Search for the cell housing the specified text and yield its (x, y) center coordinate. 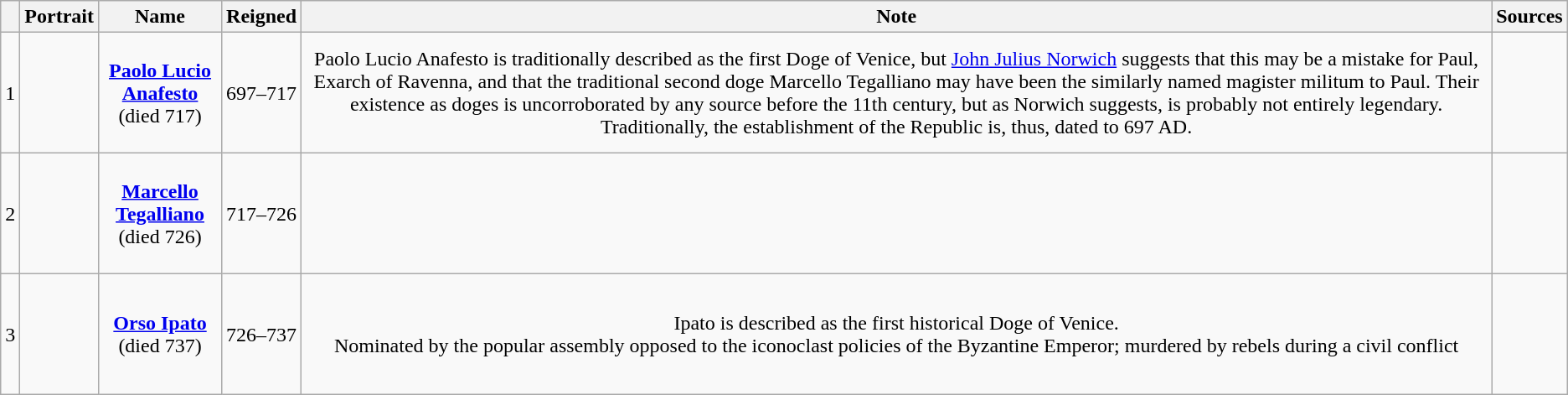
Portrait (59, 17)
717–726 (261, 214)
2 (10, 214)
726–737 (261, 335)
Note (896, 17)
Reigned (261, 17)
Name (159, 17)
Orso Ipato(died 737) (159, 335)
Sources (1529, 17)
1 (10, 93)
3 (10, 335)
Marcello Tegalliano(died 726) (159, 214)
697–717 (261, 93)
Paolo Lucio Anafesto(died 717) (159, 93)
